Scan for the cell matching the given text and deliver its [x, y] coordinate at center. 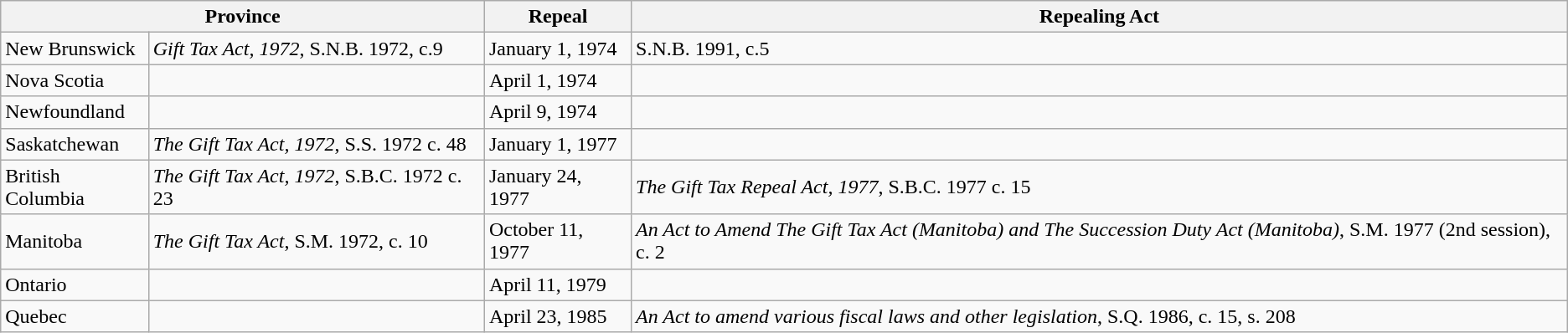
An Act to amend various fiscal laws and other legislation, S.Q. 1986, c. 15, s. 208 [1100, 316]
Manitoba [75, 241]
January 1, 1977 [558, 144]
New Brunswick [75, 49]
April 9, 1974 [558, 112]
Nova Scotia [75, 80]
The Gift Tax Act, 1972, S.B.C. 1972 c. 23 [317, 187]
S.N.B. 1991, c.5 [1100, 49]
January 24, 1977 [558, 187]
April 23, 1985 [558, 316]
Repeal [558, 17]
Quebec [75, 316]
The Gift Tax Repeal Act, 1977, S.B.C. 1977 c. 15 [1100, 187]
Ontario [75, 284]
April 11, 1979 [558, 284]
Repealing Act [1100, 17]
January 1, 1974 [558, 49]
October 11, 1977 [558, 241]
The Gift Tax Act, S.M. 1972, c. 10 [317, 241]
Newfoundland [75, 112]
Gift Tax Act, 1972, S.N.B. 1972, c.9 [317, 49]
British Columbia [75, 187]
April 1, 1974 [558, 80]
Province [243, 17]
The Gift Tax Act, 1972, S.S. 1972 c. 48 [317, 144]
Saskatchewan [75, 144]
An Act to Amend The Gift Tax Act (Manitoba) and The Succession Duty Act (Manitoba), S.M. 1977 (2nd session), c. 2 [1100, 241]
